Extract the [x, y] coordinate from the center of the cell holding the provided text.  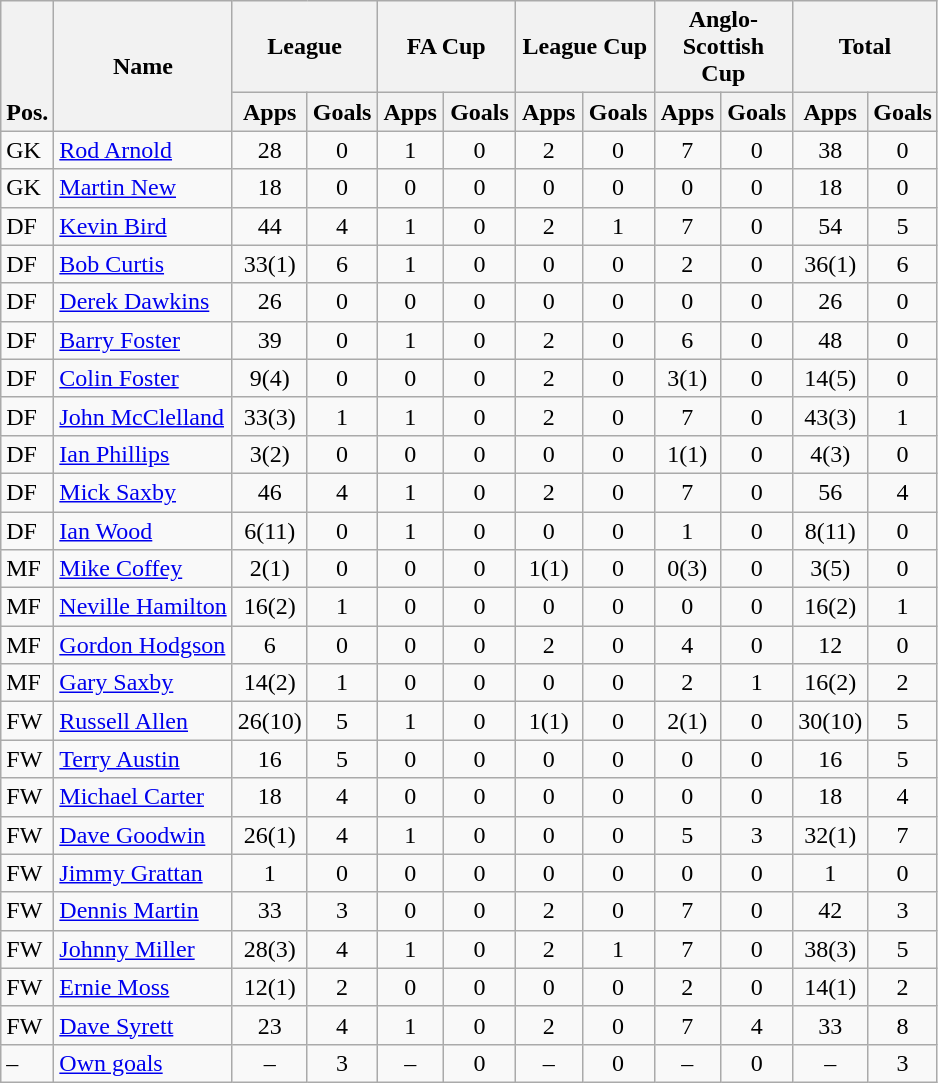
46 [270, 492]
League Cup [586, 47]
54 [830, 226]
Terry Austin [143, 759]
Rod Arnold [143, 150]
38(3) [830, 949]
14(5) [830, 378]
14(2) [270, 683]
42 [830, 911]
Martin New [143, 188]
Dave Syrett [143, 1025]
Russell Allen [143, 721]
12(1) [270, 987]
John McClelland [143, 416]
32(1) [830, 835]
Barry Foster [143, 340]
26(10) [270, 721]
Neville Hamilton [143, 607]
3(1) [688, 378]
48 [830, 340]
3(2) [270, 454]
Ernie Moss [143, 987]
8 [903, 1025]
Ian Phillips [143, 454]
36(1) [830, 264]
43(3) [830, 416]
0(3) [688, 569]
9(4) [270, 378]
Gordon Hodgson [143, 645]
Name [143, 66]
Mike Coffey [143, 569]
44 [270, 226]
Dennis Martin [143, 911]
Jimmy Grattan [143, 873]
Own goals [143, 1063]
Mick Saxby [143, 492]
Bob Curtis [143, 264]
Anglo-Scottish Cup [724, 47]
28 [270, 150]
3(5) [830, 569]
FA Cup [446, 47]
Total [866, 47]
Dave Goodwin [143, 835]
Derek Dawkins [143, 302]
23 [270, 1025]
30(10) [830, 721]
56 [830, 492]
8(11) [830, 531]
26(1) [270, 835]
Johnny Miller [143, 949]
14(1) [830, 987]
League [304, 47]
Pos. [28, 66]
39 [270, 340]
12 [830, 645]
Colin Foster [143, 378]
6(11) [270, 531]
4(3) [830, 454]
Michael Carter [143, 797]
33(1) [270, 264]
33(3) [270, 416]
Gary Saxby [143, 683]
Kevin Bird [143, 226]
Ian Wood [143, 531]
28(3) [270, 949]
38 [830, 150]
